Detect which cell encompasses the target text, then output its [x, y] center coordinate. 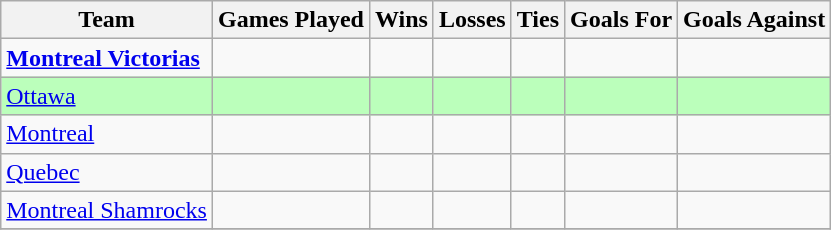
Ties [538, 20]
Montreal Shamrocks [107, 210]
Losses [472, 20]
Montreal [107, 134]
Goals For [622, 20]
Quebec [107, 172]
Goals Against [754, 20]
Team [107, 20]
Ottawa [107, 96]
Games Played [290, 20]
Montreal Victorias [107, 58]
Wins [401, 20]
